From the cell containing the given text, extract its center point as (x, y) coordinate. 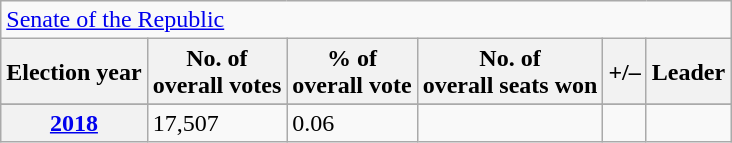
Senate of the Republic (366, 20)
Leader (688, 72)
Election year (74, 72)
+/– (624, 72)
No. ofoverall votes (217, 72)
% ofoverall vote (352, 72)
2018 (74, 123)
0.06 (352, 123)
17,507 (217, 123)
No. ofoverall seats won (510, 72)
